Find where the given text appears and provide that cell's center as (X, Y) coordinate. 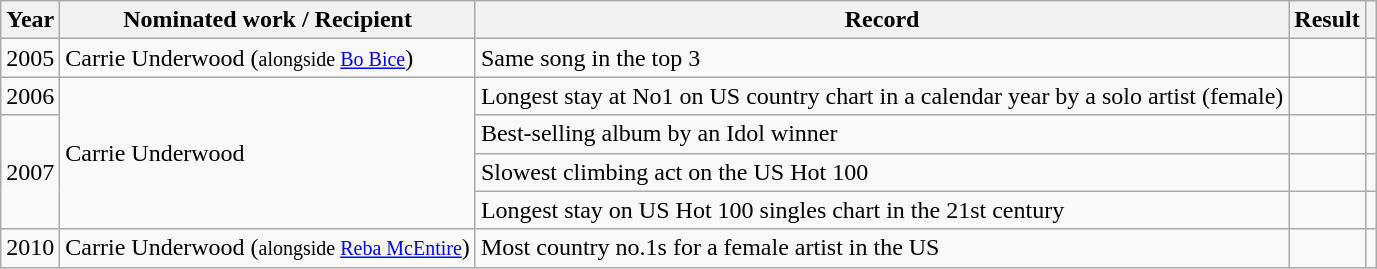
2007 (30, 172)
Carrie Underwood (alongside Bo Bice) (268, 58)
Longest stay on US Hot 100 singles chart in the 21st century (882, 210)
2010 (30, 248)
Best-selling album by an Idol winner (882, 134)
Carrie Underwood (268, 153)
Longest stay at No1 on US country chart in a calendar year by a solo artist (female) (882, 96)
2005 (30, 58)
Most country no.1s for a female artist in the US (882, 248)
Result (1327, 20)
Carrie Underwood (alongside Reba McEntire) (268, 248)
Slowest climbing act on the US Hot 100 (882, 172)
Nominated work / Recipient (268, 20)
Record (882, 20)
2006 (30, 96)
Same song in the top 3 (882, 58)
Year (30, 20)
